Return (X, Y) of the center of cell containing provided text 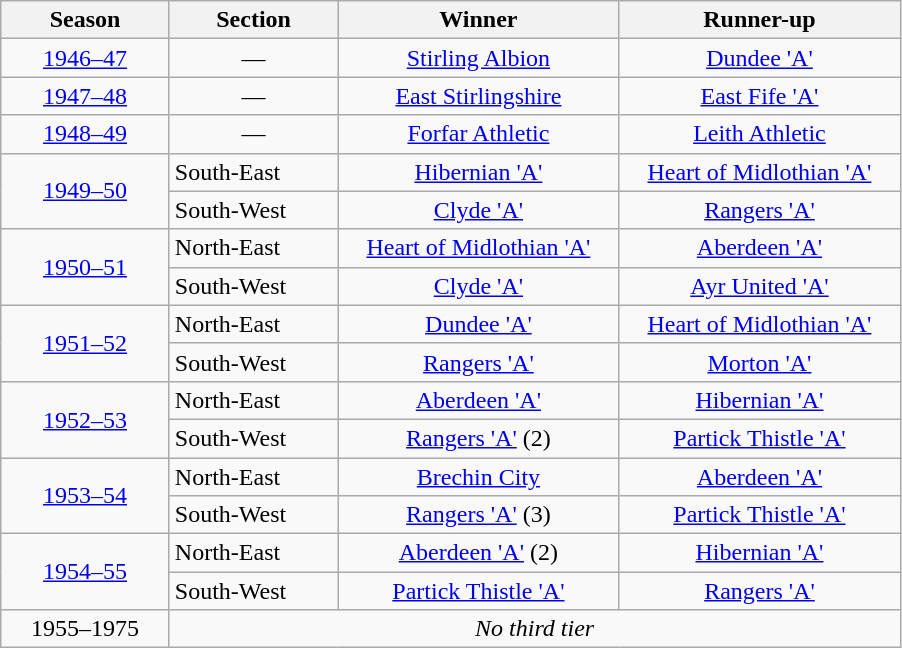
1955–1975 (86, 629)
Ayr United 'A' (760, 286)
1950–51 (86, 267)
East Stirlingshire (478, 96)
1951–52 (86, 343)
1953–54 (86, 496)
1949–50 (86, 191)
Aberdeen 'A' (2) (478, 553)
1948–49 (86, 134)
Forfar Athletic (478, 134)
Stirling Albion (478, 58)
Rangers 'A' (3) (478, 515)
1954–55 (86, 572)
East Fife 'A' (760, 96)
Section (254, 20)
1946–47 (86, 58)
Morton 'A' (760, 362)
Brechin City (478, 477)
No third tier (534, 629)
Winner (478, 20)
Rangers 'A' (2) (478, 438)
1947–48 (86, 96)
Runner-up (760, 20)
Leith Athletic (760, 134)
Season (86, 20)
South-East (254, 172)
1952–53 (86, 419)
